Determine the (X, Y) coordinate at the center of the cell enclosing the given text.  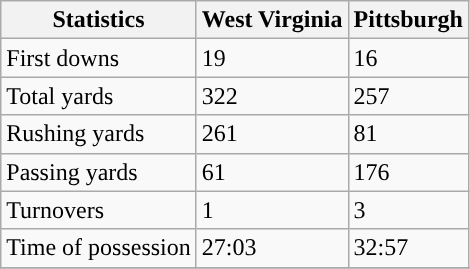
Turnovers (99, 210)
176 (408, 172)
19 (272, 58)
261 (272, 134)
Time of possession (99, 248)
3 (408, 210)
Statistics (99, 20)
32:57 (408, 248)
Rushing yards (99, 134)
61 (272, 172)
257 (408, 96)
Total yards (99, 96)
81 (408, 134)
First downs (99, 58)
1 (272, 210)
322 (272, 96)
27:03 (272, 248)
Pittsburgh (408, 20)
16 (408, 58)
West Virginia (272, 20)
Passing yards (99, 172)
